Identify which cell holds the provided text, then report its [X, Y] central coordinate. 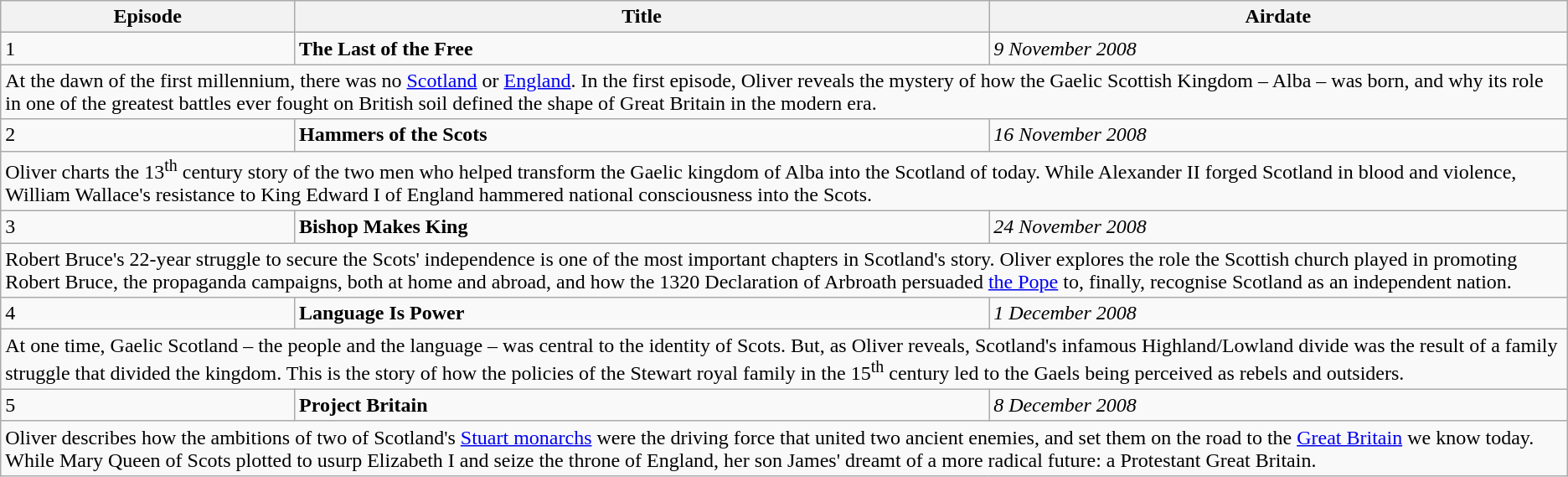
3 [147, 227]
Bishop Makes King [642, 227]
16 November 2008 [1278, 135]
Episode [147, 17]
1 December 2008 [1278, 314]
5 [147, 405]
Title [642, 17]
Airdate [1278, 17]
1 [147, 49]
Project Britain [642, 405]
Hammers of the Scots [642, 135]
8 December 2008 [1278, 405]
Language Is Power [642, 314]
2 [147, 135]
9 November 2008 [1278, 49]
24 November 2008 [1278, 227]
4 [147, 314]
The Last of the Free [642, 49]
